Identify which cell holds the provided text, then report its [X, Y] central coordinate. 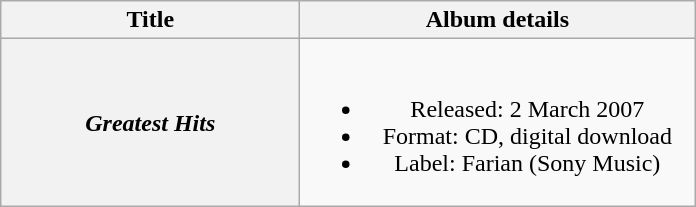
Album details [498, 20]
Released: 2 March 2007Format: CD, digital downloadLabel: Farian (Sony Music) [498, 122]
Title [150, 20]
Greatest Hits [150, 122]
